Identify which cell holds the provided text, then report its (x, y) central coordinate. 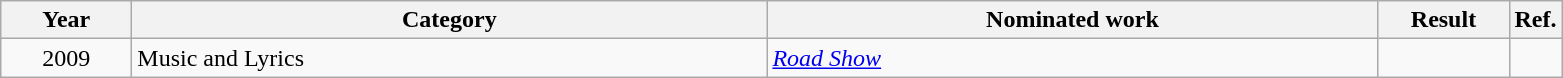
2009 (66, 58)
Category (450, 20)
Year (66, 20)
Music and Lyrics (450, 58)
Result (1444, 20)
Ref. (1536, 20)
Road Show (1072, 58)
Nominated work (1072, 20)
